Determine the (x, y) coordinate at the center of the cell enclosing the given text.  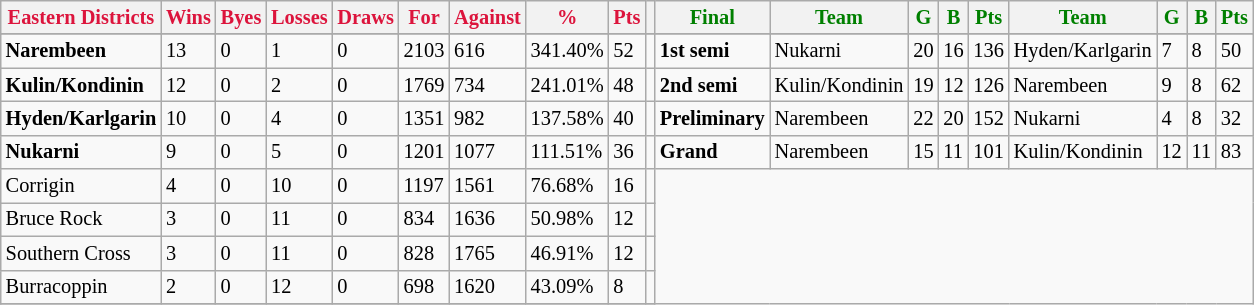
1351 (424, 118)
1769 (424, 85)
Eastern Districts (81, 17)
Corrigin (81, 186)
1st semi (712, 51)
982 (488, 118)
22 (923, 118)
616 (488, 51)
Bruce Rock (81, 219)
136 (989, 51)
Byes (241, 17)
43.09% (568, 287)
341.40% (568, 51)
101 (989, 152)
62 (1234, 85)
241.01% (568, 85)
126 (989, 85)
Grand (712, 152)
83 (1234, 152)
Losses (299, 17)
Preliminary (712, 118)
46.91% (568, 253)
152 (989, 118)
1 (299, 51)
1636 (488, 219)
7 (1172, 51)
1561 (488, 186)
111.51% (568, 152)
1620 (488, 287)
50 (1234, 51)
15 (923, 152)
48 (626, 85)
2103 (424, 51)
19 (923, 85)
137.58% (568, 118)
828 (424, 253)
76.68% (568, 186)
Final (712, 17)
Southern Cross (81, 253)
Burracoppin (81, 287)
1765 (488, 253)
52 (626, 51)
32 (1234, 118)
Wins (188, 17)
5 (299, 152)
% (568, 17)
50.98% (568, 219)
1197 (424, 186)
13 (188, 51)
834 (424, 219)
Draws (365, 17)
40 (626, 118)
734 (488, 85)
698 (424, 287)
2nd semi (712, 85)
For (424, 17)
36 (626, 152)
1077 (488, 152)
Against (488, 17)
1201 (424, 152)
